Locate the cell with the specified text and output its [X, Y] center coordinate. 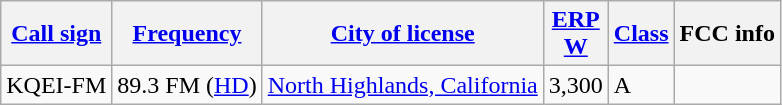
North Highlands, California [402, 85]
Frequency [187, 34]
Call sign [56, 34]
3,300 [576, 85]
89.3 FM (HD) [187, 85]
A [641, 85]
Class [641, 34]
KQEI-FM [56, 85]
City of license [402, 34]
FCC info [727, 34]
ERPW [576, 34]
